From the cell containing the given text, extract its center point as [x, y] coordinate. 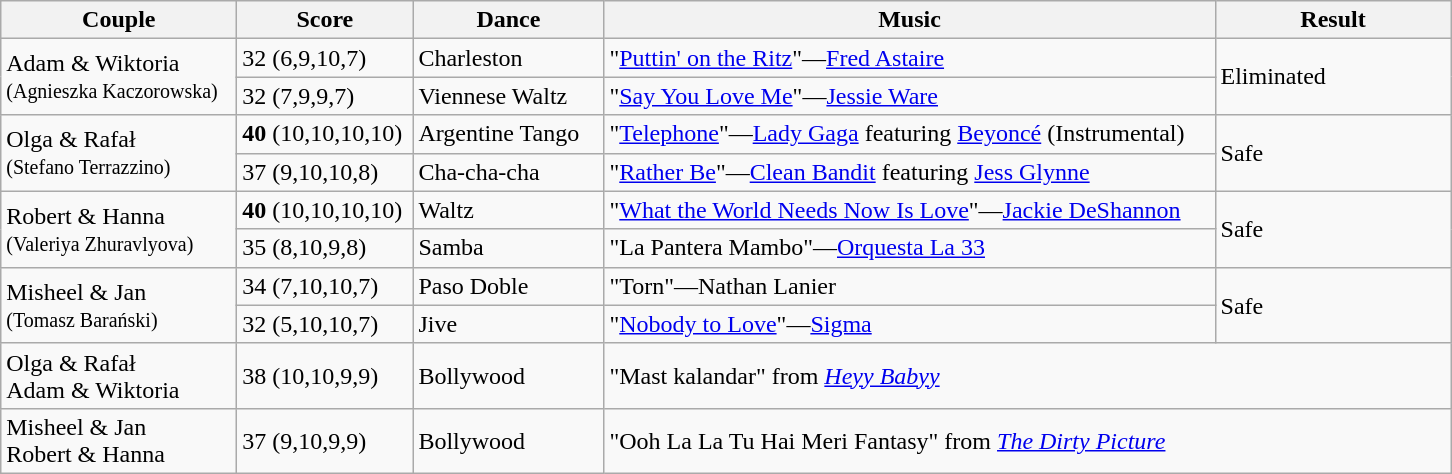
Paso Doble [508, 286]
Robert & Hanna(Valeriya Zhuravlyova) [119, 229]
32 (5,10,10,7) [325, 324]
Result [1333, 20]
Olga & RafałAdam & Wiktoria [119, 376]
Couple [119, 20]
Jive [508, 324]
"What the World Needs Now Is Love"—Jackie DeShannon [910, 210]
Argentine Tango [508, 134]
"Torn"—Nathan Lanier [910, 286]
Cha-cha-cha [508, 172]
34 (7,10,10,7) [325, 286]
Dance [508, 20]
Viennese Waltz [508, 96]
"Puttin' on the Ritz"—Fred Astaire [910, 58]
"Mast kalandar" from Heyy Babyy [1028, 376]
Misheel & Jan(Tomasz Barański) [119, 305]
37 (9,10,10,8) [325, 172]
32 (7,9,9,7) [325, 96]
Music [910, 20]
Score [325, 20]
"Say You Love Me"—Jessie Ware [910, 96]
Adam & Wiktoria(Agnieszka Kaczorowska) [119, 77]
37 (9,10,9,9) [325, 440]
Samba [508, 248]
Charleston [508, 58]
"Rather Be"—Clean Bandit featuring Jess Glynne [910, 172]
Olga & Rafał(Stefano Terrazzino) [119, 153]
"Telephone"—Lady Gaga featuring Beyoncé (Instrumental) [910, 134]
32 (6,9,10,7) [325, 58]
38 (10,10,9,9) [325, 376]
"La Pantera Mambo"—Orquesta La 33 [910, 248]
Misheel & JanRobert & Hanna [119, 440]
35 (8,10,9,8) [325, 248]
Waltz [508, 210]
"Ooh La La Tu Hai Meri Fantasy" from The Dirty Picture [1028, 440]
"Nobody to Love"—Sigma [910, 324]
Eliminated [1333, 77]
